Search for the cell housing the specified text and yield its (x, y) center coordinate. 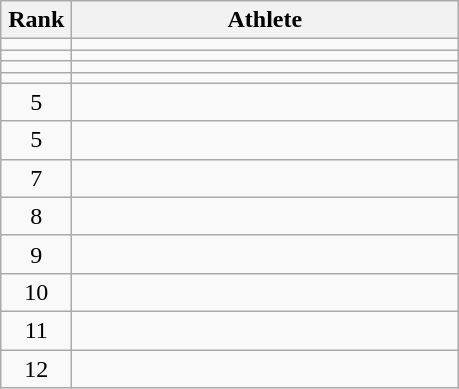
9 (36, 254)
7 (36, 178)
8 (36, 216)
10 (36, 292)
12 (36, 369)
Athlete (265, 20)
11 (36, 330)
Rank (36, 20)
